Find where the given text appears and provide that cell's center as [x, y] coordinate. 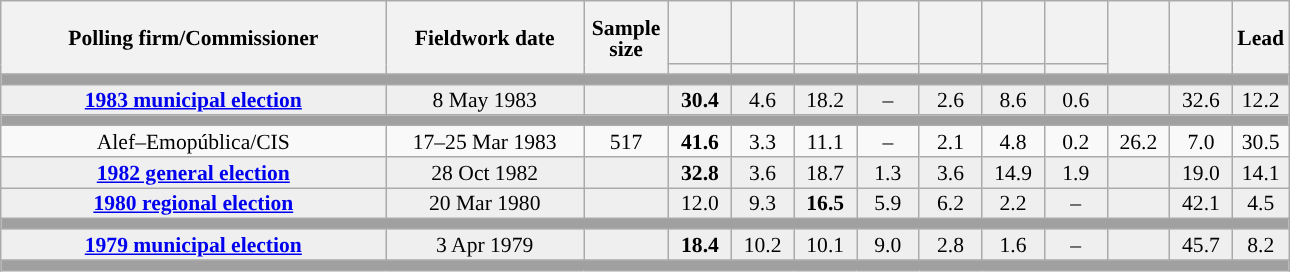
10.1 [826, 244]
14.1 [1260, 172]
Lead [1260, 38]
41.6 [700, 142]
2.8 [950, 244]
Alef–Emopública/CIS [194, 142]
8.2 [1260, 244]
0.6 [1076, 100]
32.6 [1202, 100]
8.6 [1014, 100]
26.2 [1138, 142]
0.2 [1076, 142]
4.6 [762, 100]
Sample size [626, 38]
1.3 [888, 172]
30.4 [700, 100]
18.2 [826, 100]
9.3 [762, 204]
Fieldwork date [485, 38]
42.1 [1202, 204]
45.7 [1202, 244]
2.2 [1014, 204]
32.8 [700, 172]
19.0 [1202, 172]
1979 municipal election [194, 244]
2.1 [950, 142]
1982 general election [194, 172]
Polling firm/Commissioner [194, 38]
20 Mar 1980 [485, 204]
2.6 [950, 100]
18.4 [700, 244]
10.2 [762, 244]
4.5 [1260, 204]
14.9 [1014, 172]
3.3 [762, 142]
1.9 [1076, 172]
12.0 [700, 204]
5.9 [888, 204]
17–25 Mar 1983 [485, 142]
3 Apr 1979 [485, 244]
28 Oct 1982 [485, 172]
16.5 [826, 204]
517 [626, 142]
9.0 [888, 244]
8 May 1983 [485, 100]
1.6 [1014, 244]
1980 regional election [194, 204]
30.5 [1260, 142]
11.1 [826, 142]
7.0 [1202, 142]
4.8 [1014, 142]
6.2 [950, 204]
12.2 [1260, 100]
1983 municipal election [194, 100]
18.7 [826, 172]
